Detect which cell encompasses the target text, then output its [x, y] center coordinate. 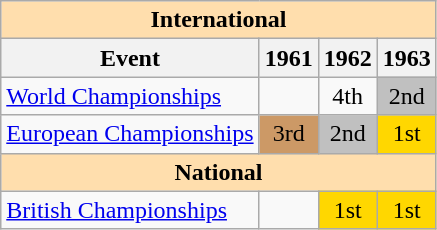
British Championships [130, 210]
1962 [348, 58]
International [219, 20]
World Championships [130, 96]
European Championships [130, 134]
1963 [406, 58]
3rd [288, 134]
National [219, 172]
Event [130, 58]
1961 [288, 58]
4th [348, 96]
